Return the (x, y) coordinate for the center point of the cell that contains the specified text.  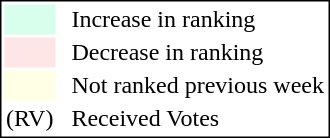
Increase in ranking (198, 19)
Not ranked previous week (198, 85)
Decrease in ranking (198, 53)
Received Votes (198, 119)
(RV) (29, 119)
